Return the [X, Y] coordinate for the center point of the cell that contains the specified text.  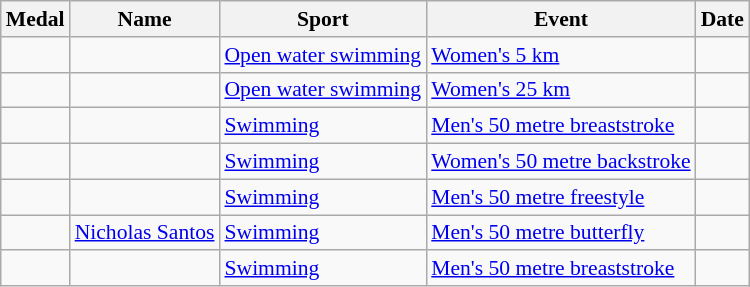
Date [722, 19]
Medal [36, 19]
Women's 25 km [560, 90]
Women's 5 km [560, 55]
Event [560, 19]
Nicholas Santos [145, 233]
Men's 50 metre freestyle [560, 197]
Sport [322, 19]
Men's 50 metre butterfly [560, 233]
Women's 50 metre backstroke [560, 162]
Name [145, 19]
